Detect which cell encompasses the target text, then output its [X, Y] center coordinate. 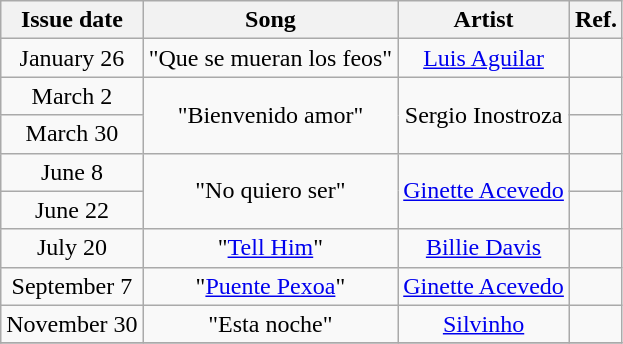
June 22 [72, 210]
"Esta noche" [270, 324]
Luis Aguilar [484, 58]
March 30 [72, 134]
September 7 [72, 286]
"Tell Him" [270, 248]
Silvinho [484, 324]
"Bienvenido amor" [270, 115]
Billie Davis [484, 248]
"Que se mueran los feos" [270, 58]
November 30 [72, 324]
"No quiero ser" [270, 191]
March 2 [72, 96]
January 26 [72, 58]
June 8 [72, 172]
Issue date [72, 20]
Artist [484, 20]
"Puente Pexoa" [270, 286]
July 20 [72, 248]
Song [270, 20]
Ref. [596, 20]
Sergio Inostroza [484, 115]
